Identify which cell holds the provided text, then report its (x, y) central coordinate. 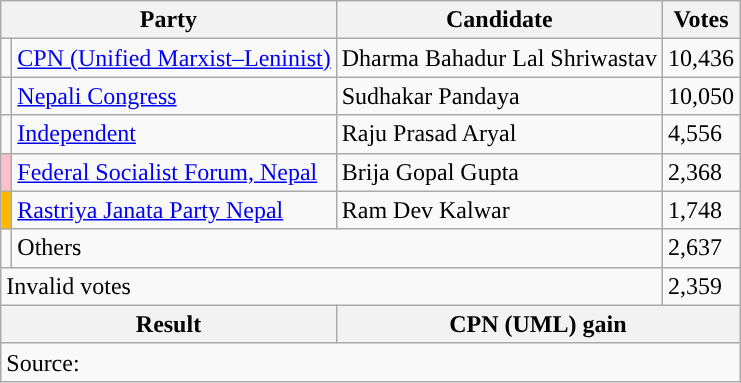
2,637 (700, 248)
2,359 (700, 286)
Others (338, 248)
Source: (370, 362)
Independent (174, 134)
Result (168, 324)
Rastriya Janata Party Nepal (174, 210)
Nepali Congress (174, 96)
2,368 (700, 172)
Ram Dev Kalwar (499, 210)
1,748 (700, 210)
Federal Socialist Forum, Nepal (174, 172)
Votes (700, 20)
Invalid votes (332, 286)
10,436 (700, 58)
Dharma Bahadur Lal Shriwastav (499, 58)
Party (168, 20)
CPN (UML) gain (538, 324)
Brija Gopal Gupta (499, 172)
Sudhakar Pandaya (499, 96)
4,556 (700, 134)
10,050 (700, 96)
Candidate (499, 20)
CPN (Unified Marxist–Leninist) (174, 58)
Raju Prasad Aryal (499, 134)
